Provide the [x, y] coordinate of the cell's center where the given text is located.  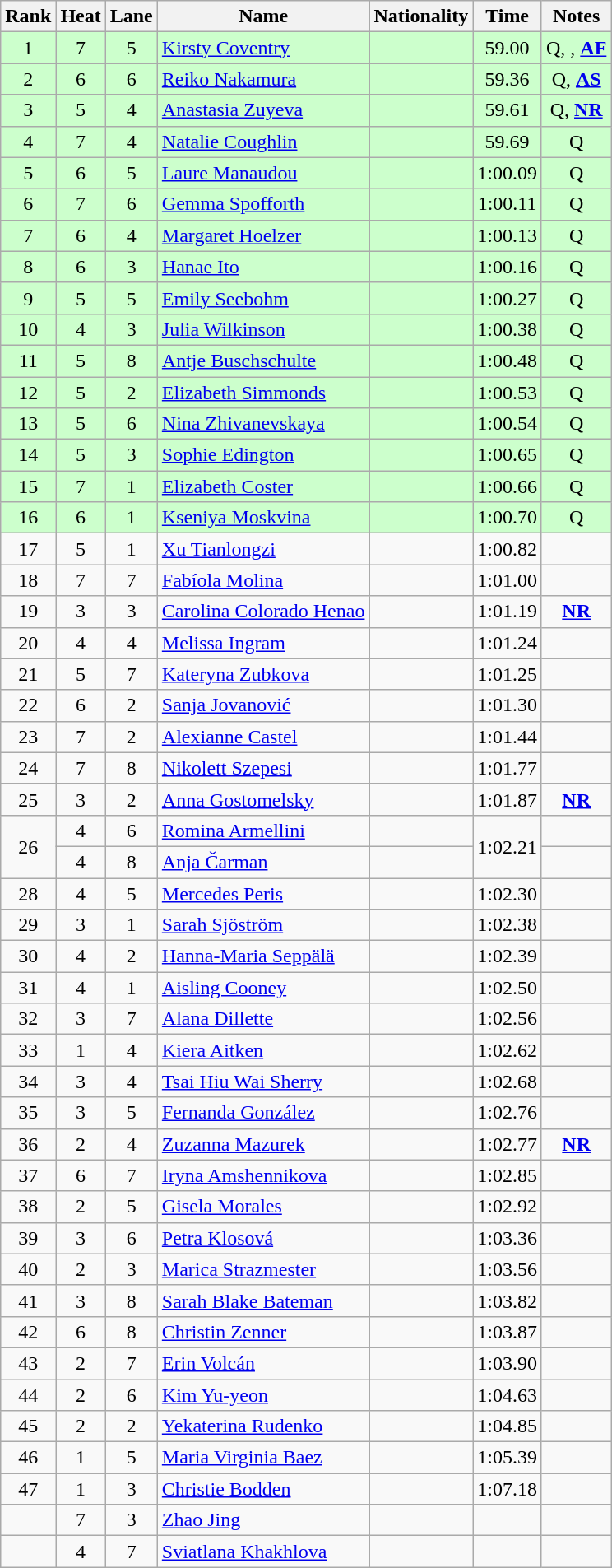
Sarah Sjöström [263, 925]
Laure Manaudou [263, 173]
13 [28, 424]
29 [28, 925]
Hanna-Maria Seppälä [263, 956]
Sanja Jovanović [263, 705]
Kiera Aitken [263, 1050]
34 [28, 1082]
Carolina Colorado Henao [263, 612]
Margaret Hoelzer [263, 235]
1:02.92 [508, 1207]
11 [28, 361]
42 [28, 1332]
Sophie Edington [263, 455]
Gemma Spofforth [263, 204]
1:02.39 [508, 956]
Q, , AF [576, 48]
39 [28, 1238]
1:04.63 [508, 1395]
Q, AS [576, 79]
Iryna Amshennikova [263, 1175]
41 [28, 1300]
1:02.62 [508, 1050]
18 [28, 580]
Christin Zenner [263, 1332]
16 [28, 518]
Aisling Cooney [263, 988]
10 [28, 329]
36 [28, 1144]
Reiko Nakamura [263, 79]
21 [28, 674]
1:00.70 [508, 518]
Emily Seebohm [263, 298]
1:00.27 [508, 298]
Alexianne Castel [263, 737]
Zuzanna Mazurek [263, 1144]
Anna Gostomelsky [263, 799]
1:01.24 [508, 643]
24 [28, 768]
Gisela Morales [263, 1207]
Erin Volcán [263, 1363]
Nationality [421, 16]
32 [28, 1019]
Anja Čarman [263, 862]
Antje Buschschulte [263, 361]
1:02.21 [508, 846]
14 [28, 455]
Sarah Blake Bateman [263, 1300]
1:02.77 [508, 1144]
Time [508, 16]
Julia Wilkinson [263, 329]
Name [263, 16]
46 [28, 1458]
25 [28, 799]
1:00.09 [508, 173]
38 [28, 1207]
12 [28, 393]
59.36 [508, 79]
1:03.82 [508, 1300]
Fernanda González [263, 1113]
Maria Virginia Baez [263, 1458]
20 [28, 643]
1:00.66 [508, 486]
Tsai Hiu Wai Sherry [263, 1082]
1:00.13 [508, 235]
1:03.90 [508, 1363]
30 [28, 956]
1:02.85 [508, 1175]
Elizabeth Simmonds [263, 393]
1:03.56 [508, 1269]
59.61 [508, 110]
Kim Yu-yeon [263, 1395]
Mercedes Peris [263, 893]
1:07.18 [508, 1489]
Marica Strazmester [263, 1269]
Xu Tianlongzi [263, 549]
Rank [28, 16]
Romina Armellini [263, 831]
40 [28, 1269]
37 [28, 1175]
Christie Bodden [263, 1489]
1:00.48 [508, 361]
15 [28, 486]
1:01.44 [508, 737]
Nina Zhivanevskaya [263, 424]
1:04.85 [508, 1426]
Hanae Ito [263, 267]
1:00.82 [508, 549]
35 [28, 1113]
9 [28, 298]
1:02.50 [508, 988]
Heat [81, 16]
43 [28, 1363]
Elizabeth Coster [263, 486]
1:01.25 [508, 674]
33 [28, 1050]
1:00.38 [508, 329]
Kseniya Moskvina [263, 518]
1:03.87 [508, 1332]
Natalie Coughlin [263, 142]
47 [28, 1489]
Sviatlana Khakhlova [263, 1552]
1:00.53 [508, 393]
19 [28, 612]
Alana Dillette [263, 1019]
22 [28, 705]
1:00.16 [508, 267]
Fabíola Molina [263, 580]
1:00.54 [508, 424]
Q, NR [576, 110]
Kateryna Zubkova [263, 674]
1:01.77 [508, 768]
28 [28, 893]
1:01.30 [508, 705]
44 [28, 1395]
Anastasia Zuyeva [263, 110]
Petra Klosová [263, 1238]
Lane [132, 16]
Zhao Jing [263, 1520]
45 [28, 1426]
1:02.68 [508, 1082]
1:00.65 [508, 455]
31 [28, 988]
1:05.39 [508, 1458]
59.69 [508, 142]
59.00 [508, 48]
17 [28, 549]
1:02.38 [508, 925]
1:01.19 [508, 612]
1:01.00 [508, 580]
Notes [576, 16]
1:02.30 [508, 893]
23 [28, 737]
Nikolett Szepesi [263, 768]
Melissa Ingram [263, 643]
1:00.11 [508, 204]
1:02.56 [508, 1019]
Kirsty Coventry [263, 48]
1:01.87 [508, 799]
1:02.76 [508, 1113]
Yekaterina Rudenko [263, 1426]
26 [28, 846]
1:03.36 [508, 1238]
